From the cell containing the given text, extract its center point as (X, Y) coordinate. 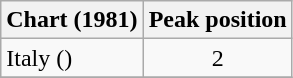
Chart (1981) (72, 20)
Italy () (72, 58)
Peak position (218, 20)
2 (218, 58)
